Identify which cell holds the provided text, then report its (x, y) central coordinate. 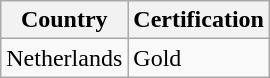
Country (64, 20)
Certification (199, 20)
Netherlands (64, 58)
Gold (199, 58)
